For the text-containing cell, return its midpoint in (x, y) coordinate format. 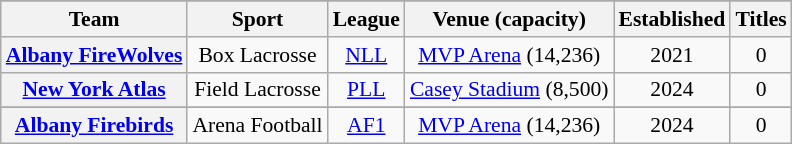
AF1 (366, 126)
NLL (366, 55)
League (366, 19)
Arena Football (257, 126)
Titles (760, 19)
Box Lacrosse (257, 55)
PLL (366, 90)
New York Atlas (94, 90)
Field Lacrosse (257, 90)
Albany FireWolves (94, 55)
Albany Firebirds (94, 126)
Venue (capacity) (510, 19)
Casey Stadium (8,500) (510, 90)
Team (94, 19)
2021 (672, 55)
Established (672, 19)
Sport (257, 19)
